Identify which cell holds the provided text, then report its (X, Y) central coordinate. 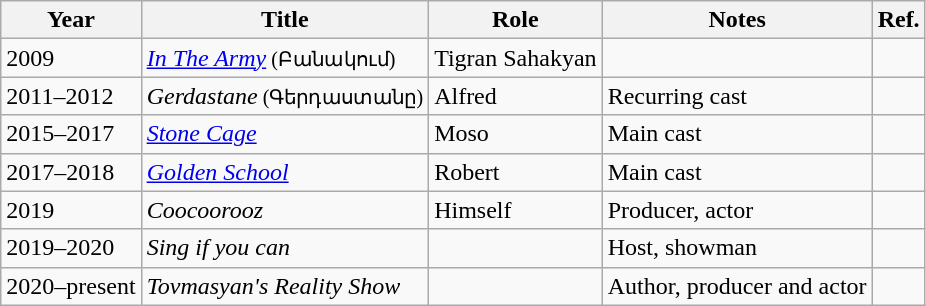
Alfred (516, 96)
2019–2020 (71, 248)
2015–2017 (71, 134)
Sing if you can (284, 248)
Host, showman (737, 248)
Role (516, 20)
Coocoorooz (284, 210)
Gerdastane (Գերդաստանը) (284, 96)
Stone Cage (284, 134)
2019 (71, 210)
Notes (737, 20)
In The Army (Բանակում) (284, 58)
Tigran Sahakyan (516, 58)
Tovmasyan's Reality Show (284, 286)
Robert (516, 172)
Moso (516, 134)
Recurring cast (737, 96)
2011–2012 (71, 96)
Producer, actor (737, 210)
Himself (516, 210)
2017–2018 (71, 172)
Author, producer and actor (737, 286)
Year (71, 20)
2009 (71, 58)
2020–present (71, 286)
Ref. (898, 20)
Title (284, 20)
Golden School (284, 172)
